Identify which cell holds the provided text, then report its [X, Y] central coordinate. 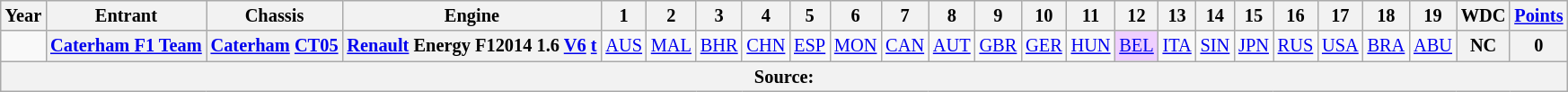
ABU [1433, 46]
3 [719, 15]
14 [1216, 15]
Chassis [275, 15]
Source: [785, 77]
MAL [672, 46]
Renault Energy F12014 1.6 V6 t [471, 46]
10 [1044, 15]
11 [1091, 15]
12 [1136, 15]
USA [1340, 46]
17 [1340, 15]
GBR [999, 46]
4 [765, 15]
WDC [1484, 15]
NC [1484, 46]
AUT [952, 46]
Points [1538, 15]
AUS [623, 46]
19 [1433, 15]
Engine [471, 15]
18 [1387, 15]
5 [810, 15]
15 [1254, 15]
RUS [1295, 46]
1 [623, 15]
GER [1044, 46]
Caterham F1 Team [126, 46]
SIN [1216, 46]
ITA [1177, 46]
HUN [1091, 46]
MON [855, 46]
6 [855, 15]
CAN [905, 46]
7 [905, 15]
BHR [719, 46]
13 [1177, 15]
Caterham CT05 [275, 46]
0 [1538, 46]
Year [23, 15]
8 [952, 15]
BEL [1136, 46]
2 [672, 15]
ESP [810, 46]
CHN [765, 46]
9 [999, 15]
Entrant [126, 15]
JPN [1254, 46]
BRA [1387, 46]
16 [1295, 15]
